For the text-containing cell, return its midpoint in (x, y) coordinate format. 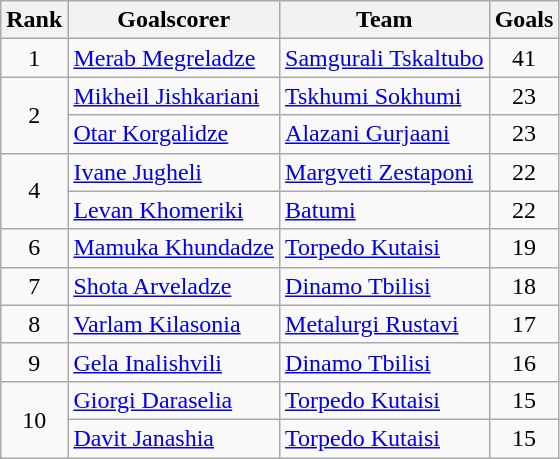
Mikheil Jishkariani (174, 96)
Shota Arveladze (174, 286)
Alazani Gurjaani (385, 134)
8 (34, 324)
18 (524, 286)
6 (34, 248)
Varlam Kilasonia (174, 324)
Merab Megreladze (174, 58)
Tskhumi Sokhumi (385, 96)
Levan Khomeriki (174, 210)
Mamuka Khundadze (174, 248)
10 (34, 419)
19 (524, 248)
Otar Korgalidze (174, 134)
Goalscorer (174, 20)
Team (385, 20)
17 (524, 324)
Rank (34, 20)
Goals (524, 20)
16 (524, 362)
7 (34, 286)
9 (34, 362)
Samgurali Tskaltubo (385, 58)
4 (34, 191)
1 (34, 58)
Gela Inalishvili (174, 362)
Giorgi Daraselia (174, 400)
41 (524, 58)
Batumi (385, 210)
Metalurgi Rustavi (385, 324)
Davit Janashia (174, 438)
Ivane Jugheli (174, 172)
Margveti Zestaponi (385, 172)
2 (34, 115)
